Scan for the cell matching the given text and deliver its (X, Y) coordinate at center. 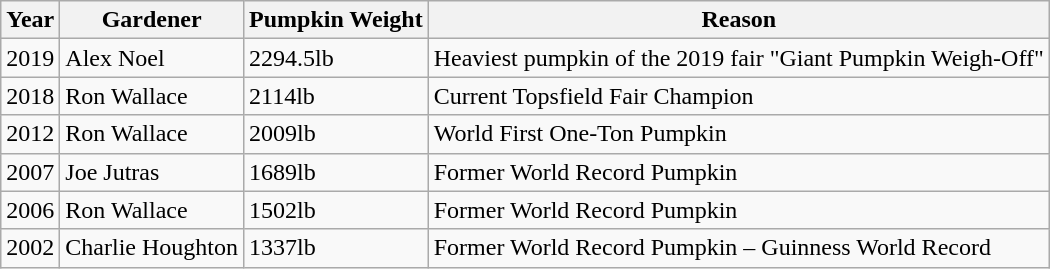
World First One-Ton Pumpkin (738, 134)
2114lb (336, 96)
2006 (30, 210)
2002 (30, 248)
2007 (30, 172)
Current Topsfield Fair Champion (738, 96)
Year (30, 20)
Alex Noel (152, 58)
Former World Record Pumpkin – Guinness World Record (738, 248)
Heaviest pumpkin of the 2019 fair "Giant Pumpkin Weigh-Off" (738, 58)
2019 (30, 58)
2018 (30, 96)
2009lb (336, 134)
1689lb (336, 172)
1502lb (336, 210)
Charlie Houghton (152, 248)
1337lb (336, 248)
Reason (738, 20)
Pumpkin Weight (336, 20)
Gardener (152, 20)
Joe Jutras (152, 172)
2012 (30, 134)
2294.5lb (336, 58)
